Capture the cell that displays the provided text and extract its [X, Y] central coordinate. 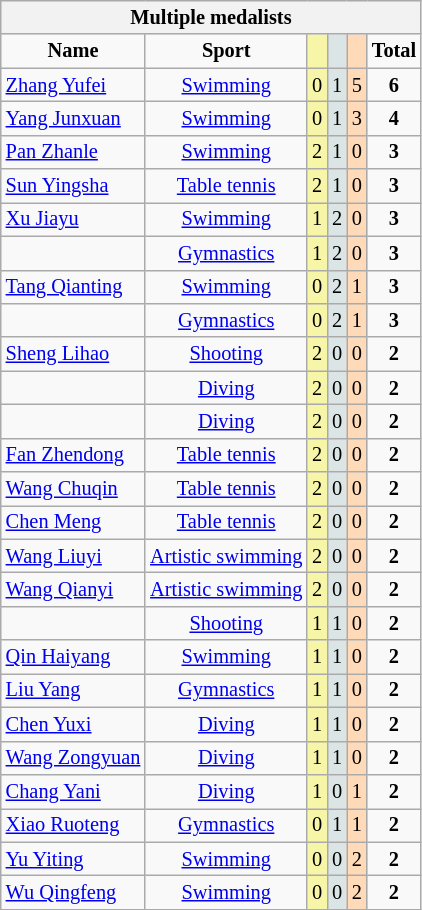
4 [394, 118]
Yu Yiting [73, 859]
Wang Zongyuan [73, 758]
5 [357, 85]
Qin Haiyang [73, 657]
Sun Yingsha [73, 186]
Tang Qianting [73, 287]
Wang Qianyi [73, 589]
Wang Liuyi [73, 556]
Name [73, 51]
Xu Jiayu [73, 219]
Xiao Ruoteng [73, 825]
Chang Yani [73, 791]
Total [394, 51]
Liu Yang [73, 690]
Wu Qingfeng [73, 892]
Chen Meng [73, 522]
6 [394, 85]
Yang Junxuan [73, 118]
Multiple medalists [211, 17]
Chen Yuxi [73, 724]
Wang Chuqin [73, 489]
Pan Zhanle [73, 152]
Zhang Yufei [73, 85]
Fan Zhendong [73, 455]
Sport [226, 51]
Sheng Lihao [73, 354]
